For the text-containing cell, return its midpoint in [X, Y] coordinate format. 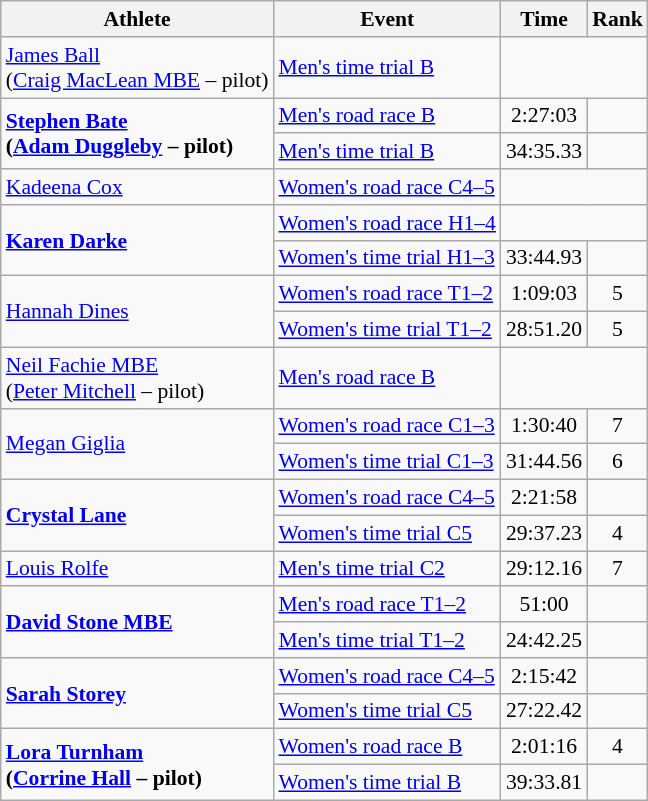
Stephen Bate(Adam Duggleby – pilot) [138, 134]
Men's road race T1–2 [386, 605]
Rank [618, 19]
1:09:03 [544, 294]
Karen Darke [138, 240]
1:30:40 [544, 426]
Time [544, 19]
Hannah Dines [138, 312]
Kadeena Cox [138, 187]
2:21:58 [544, 498]
29:12.16 [544, 569]
Women's time trial B [386, 783]
Event [386, 19]
Athlete [138, 19]
34:35.33 [544, 152]
Women's time trial H1–3 [386, 258]
Sarah Storey [138, 694]
Crystal Lane [138, 516]
Men's time trial T1–2 [386, 640]
Women's time trial T1–2 [386, 330]
31:44.56 [544, 462]
Neil Fachie MBE(Peter Mitchell – pilot) [138, 378]
27:22.42 [544, 711]
Women's time trial C1–3 [386, 462]
2:15:42 [544, 676]
Women's road race C1–3 [386, 426]
6 [618, 462]
Women's road race T1–2 [386, 294]
33:44.93 [544, 258]
24:42.25 [544, 640]
Megan Giglia [138, 444]
2:27:03 [544, 116]
Louis Rolfe [138, 569]
James Ball(Craig MacLean MBE – pilot) [138, 68]
2:01:16 [544, 747]
39:33.81 [544, 783]
Lora Turnham (Corrine Hall – pilot) [138, 764]
Men's time trial C2 [386, 569]
51:00 [544, 605]
Women's road race B [386, 747]
29:37.23 [544, 533]
Women's road race H1–4 [386, 223]
28:51.20 [544, 330]
David Stone MBE [138, 622]
